Output the (X, Y) coordinate of the center of the cell containing the given text.  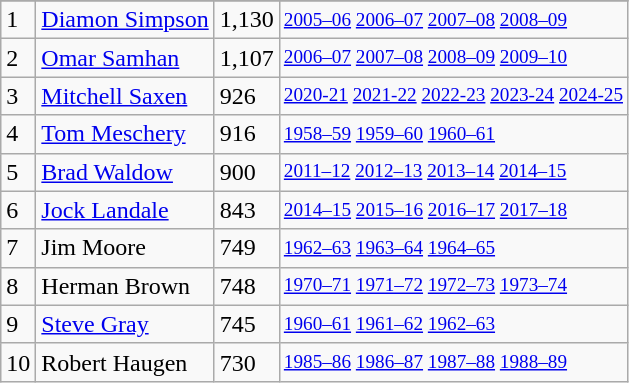
1970–71 1971–72 1972–73 1973–74 (453, 286)
1 (18, 20)
Robert Haugen (125, 362)
8 (18, 286)
4 (18, 134)
843 (246, 210)
926 (246, 96)
Diamon Simpson (125, 20)
2014–15 2015–16 2016–17 2017–18 (453, 210)
1,130 (246, 20)
2006–07 2007–08 2008–09 2009–10 (453, 58)
2020-21 2021-22 2022-23 2023-24 2024-25 (453, 96)
2 (18, 58)
2011–12 2012–13 2013–14 2014–15 (453, 172)
Herman Brown (125, 286)
3 (18, 96)
Omar Samhan (125, 58)
7 (18, 248)
900 (246, 172)
916 (246, 134)
Brad Waldow (125, 172)
730 (246, 362)
745 (246, 324)
Mitchell Saxen (125, 96)
748 (246, 286)
Steve Gray (125, 324)
2005–06 2006–07 2007–08 2008–09 (453, 20)
9 (18, 324)
1960–61 1961–62 1962–63 (453, 324)
Jim Moore (125, 248)
1985–86 1986–87 1987–88 1988–89 (453, 362)
10 (18, 362)
1,107 (246, 58)
1962–63 1963–64 1964–65 (453, 248)
Tom Meschery (125, 134)
749 (246, 248)
6 (18, 210)
5 (18, 172)
Jock Landale (125, 210)
1958–59 1959–60 1960–61 (453, 134)
